Search for the cell housing the specified text and yield its (x, y) center coordinate. 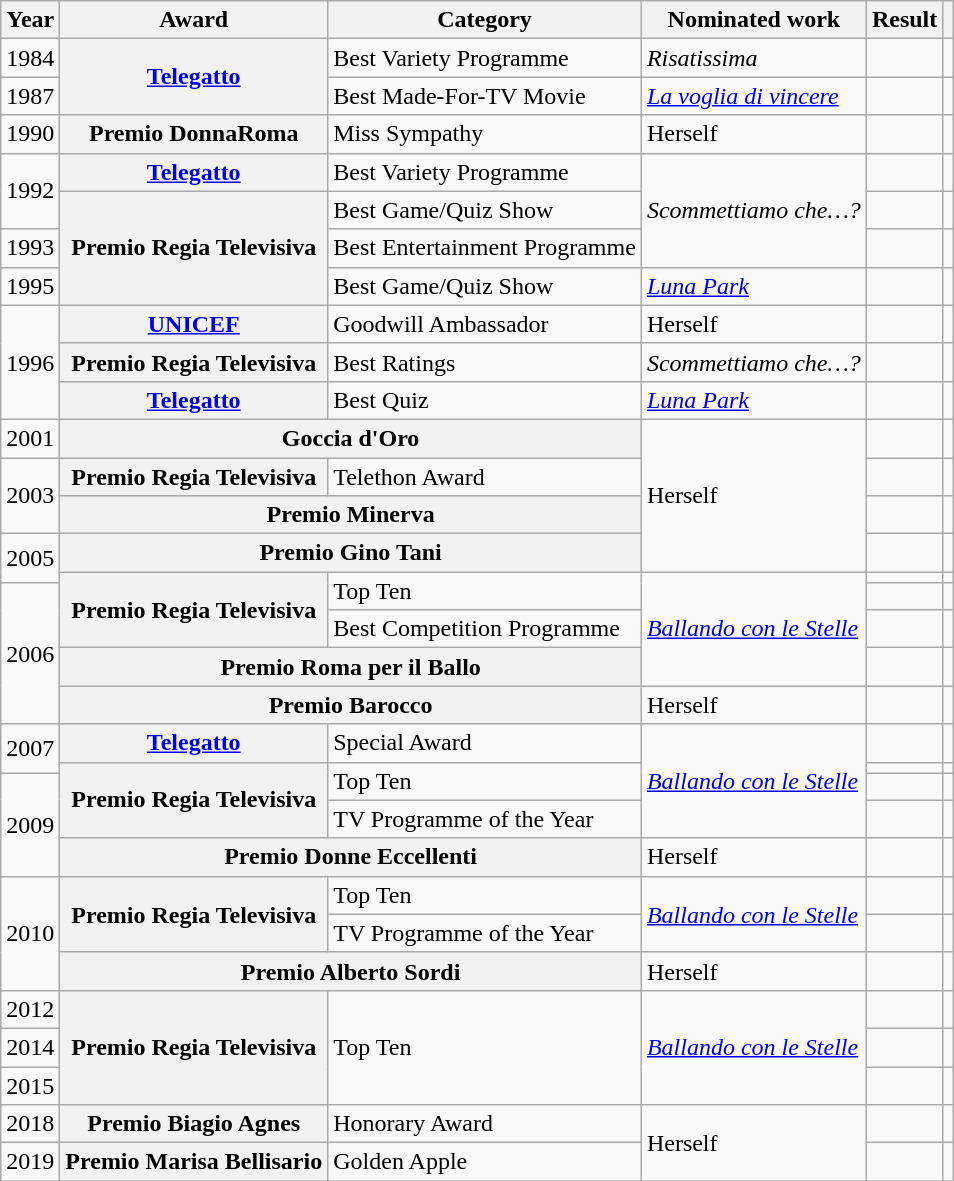
Result (904, 20)
Goccia d'Oro (351, 438)
Best Competition Programme (485, 629)
2018 (30, 1124)
Best Entertainment Programme (485, 248)
Premio DonnaRoma (194, 134)
Premio Barocco (351, 705)
1987 (30, 96)
Award (194, 20)
Telethon Award (485, 477)
2014 (30, 1047)
Risatissima (754, 58)
2003 (30, 496)
2006 (30, 654)
Premio Marisa Bellisario (194, 1162)
1992 (30, 191)
2001 (30, 438)
2010 (30, 933)
Premio Gino Tani (351, 553)
Premio Alberto Sordi (351, 971)
2012 (30, 1009)
Premio Biagio Agnes (194, 1124)
UNICEF (194, 324)
Year (30, 20)
Golden Apple (485, 1162)
1996 (30, 362)
Premio Donne Eccellenti (351, 857)
Best Ratings (485, 362)
Premio Minerva (351, 515)
Miss Sympathy (485, 134)
2019 (30, 1162)
Special Award (485, 743)
2007 (30, 748)
Nominated work (754, 20)
1984 (30, 58)
Goodwill Ambassador (485, 324)
1990 (30, 134)
Honorary Award (485, 1124)
Category (485, 20)
2009 (30, 824)
2005 (30, 558)
1993 (30, 248)
Best Quiz (485, 400)
2015 (30, 1085)
Premio Roma per il Ballo (351, 667)
1995 (30, 286)
La voglia di vincere (754, 96)
Best Made-For-TV Movie (485, 96)
